Output the [X, Y] coordinate of the center of the cell containing the given text.  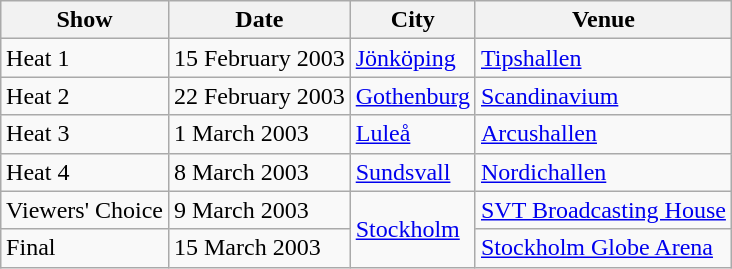
City [412, 20]
Heat 4 [85, 172]
Luleå [412, 134]
Heat 2 [85, 96]
Venue [603, 20]
Jönköping [412, 58]
Scandinavium [603, 96]
Tipshallen [603, 58]
Heat 3 [85, 134]
Gothenburg [412, 96]
Final [85, 248]
8 March 2003 [259, 172]
Viewers' Choice [85, 210]
15 March 2003 [259, 248]
Stockholm Globe Arena [603, 248]
Heat 1 [85, 58]
1 March 2003 [259, 134]
Show [85, 20]
Date [259, 20]
Nordichallen [603, 172]
SVT Broadcasting House [603, 210]
Arcushallen [603, 134]
22 February 2003 [259, 96]
Stockholm [412, 229]
Sundsvall [412, 172]
15 February 2003 [259, 58]
9 March 2003 [259, 210]
